Provide the [x, y] coordinate of the cell's center where the given text is located.  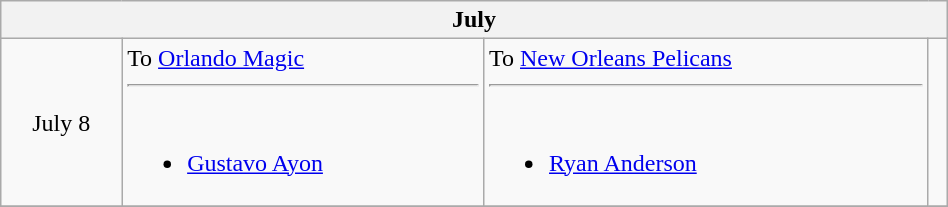
To New Orleans PelicansRyan Anderson [705, 122]
To Orlando MagicGustavo Ayon [303, 122]
July [474, 20]
July 8 [62, 122]
